Capture the cell that displays the provided text and extract its (x, y) central coordinate. 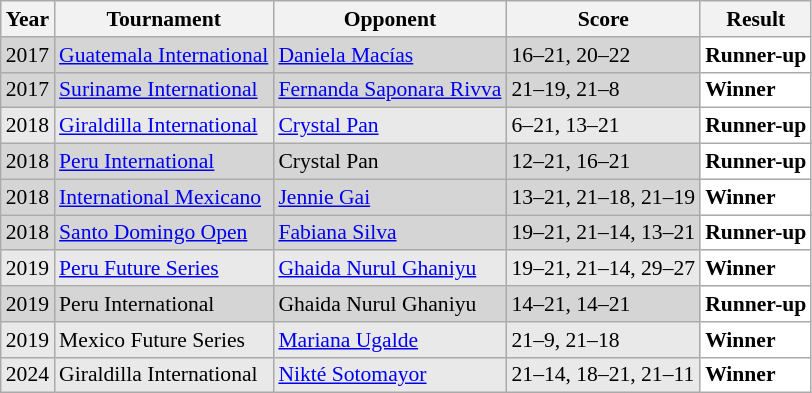
Result (756, 19)
Guatemala International (164, 55)
21–19, 21–8 (603, 90)
2024 (28, 375)
Suriname International (164, 90)
Fabiana Silva (390, 233)
Tournament (164, 19)
International Mexicano (164, 197)
21–14, 18–21, 21–11 (603, 375)
Opponent (390, 19)
Year (28, 19)
Peru Future Series (164, 269)
13–21, 21–18, 21–19 (603, 197)
14–21, 14–21 (603, 304)
Mexico Future Series (164, 340)
Jennie Gai (390, 197)
Daniela Macías (390, 55)
16–21, 20–22 (603, 55)
Santo Domingo Open (164, 233)
12–21, 16–21 (603, 162)
19–21, 21–14, 13–21 (603, 233)
Mariana Ugalde (390, 340)
Score (603, 19)
Fernanda Saponara Rivva (390, 90)
6–21, 13–21 (603, 126)
19–21, 21–14, 29–27 (603, 269)
Nikté Sotomayor (390, 375)
21–9, 21–18 (603, 340)
